Search for the cell housing the specified text and yield its [x, y] center coordinate. 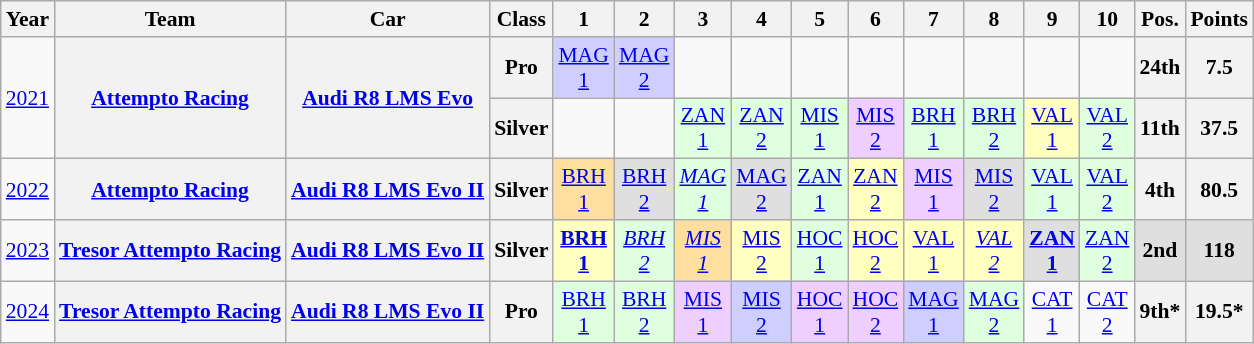
CAT1 [1052, 312]
9 [1052, 19]
10 [1107, 19]
2nd [1160, 250]
CAT2 [1107, 312]
6 [876, 19]
7.5 [1219, 68]
Class [521, 19]
8 [994, 19]
37.5 [1219, 128]
3 [702, 19]
Points [1219, 19]
2024 [28, 312]
118 [1219, 250]
Car [388, 19]
2022 [28, 190]
9th* [1160, 312]
19.5* [1219, 312]
11th [1160, 128]
4 [762, 19]
7 [934, 19]
2023 [28, 250]
2021 [28, 98]
Pos. [1160, 19]
1 [584, 19]
Audi R8 LMS Evo [388, 98]
5 [820, 19]
Team [170, 19]
24th [1160, 68]
4th [1160, 190]
80.5 [1219, 190]
Year [28, 19]
2 [644, 19]
